Determine the (X, Y) coordinate at the center of the cell enclosing the given text.  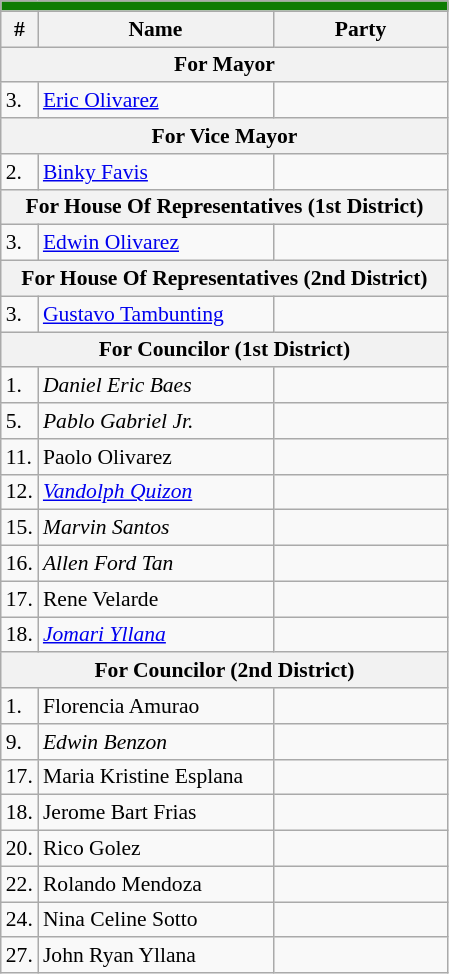
For Mayor (224, 65)
27. (20, 956)
Rene Velarde (156, 599)
2. (20, 172)
Eric Olivarez (156, 101)
For House Of Representatives (1st District) (224, 207)
Pablo Gabriel Jr. (156, 421)
Daniel Eric Baes (156, 386)
Rico Golez (156, 849)
For Councilor (2nd District) (224, 671)
Gustavo Tambunting (156, 314)
12. (20, 492)
Maria Kristine Esplana (156, 777)
24. (20, 920)
Vandolph Quizon (156, 492)
# (20, 29)
Nina Celine Sotto (156, 920)
15. (20, 528)
John Ryan Yllana (156, 956)
Binky Favis (156, 172)
Edwin Benzon (156, 742)
Allen Ford Tan (156, 564)
22. (20, 884)
5. (20, 421)
16. (20, 564)
Rolando Mendoza (156, 884)
20. (20, 849)
9. (20, 742)
For House Of Representatives (2nd District) (224, 279)
Jerome Bart Frias (156, 813)
For Councilor (1st District) (224, 350)
For Vice Mayor (224, 136)
11. (20, 457)
Edwin Olivarez (156, 243)
Name (156, 29)
Florencia Amurao (156, 706)
Marvin Santos (156, 528)
Paolo Olivarez (156, 457)
Jomari Yllana (156, 635)
Party (360, 29)
